Pinpoint the cell where the given text exists, returning its (x, y) midpoint coordinate. 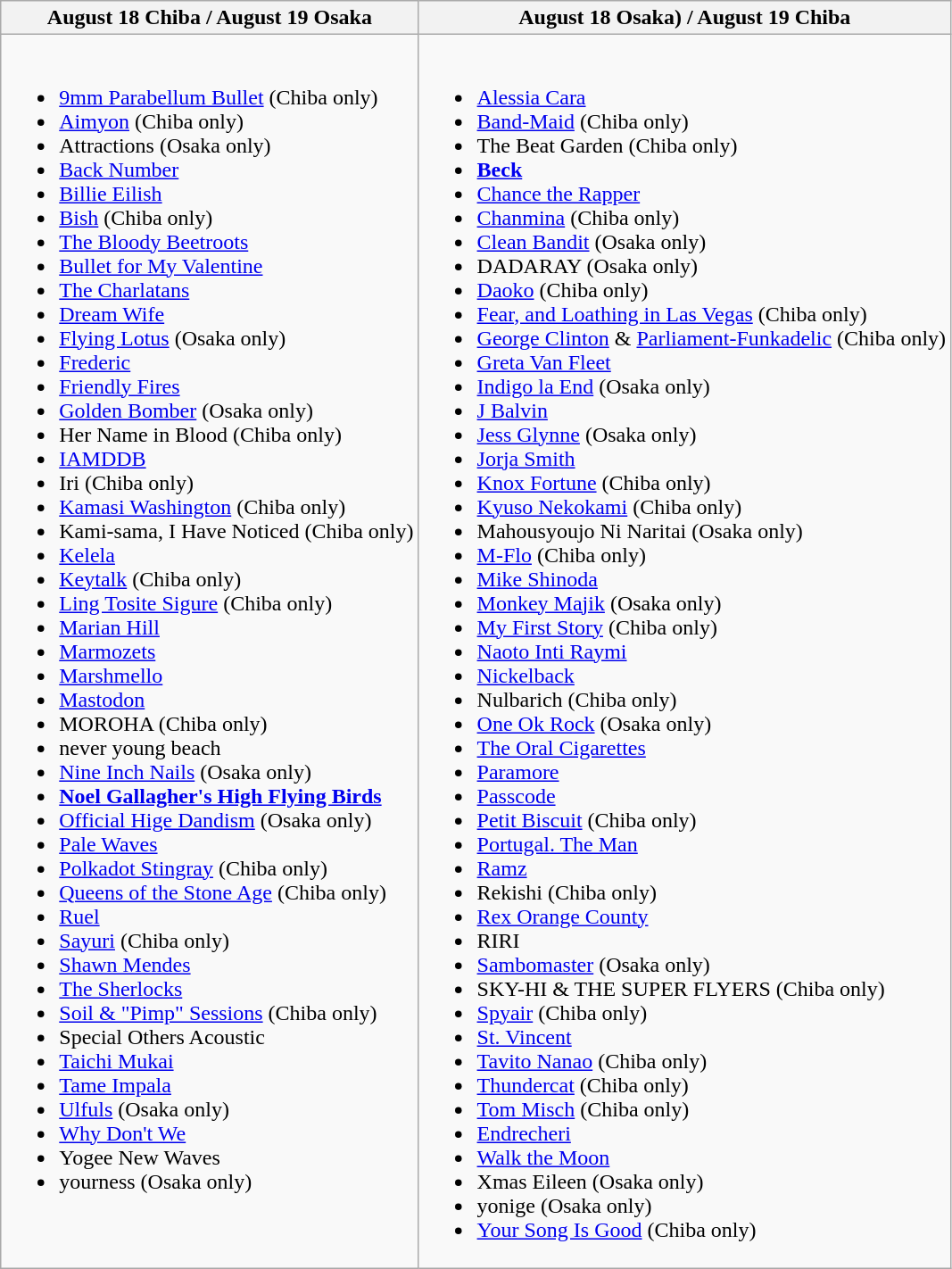
August 18 Osaka) / August 19 Chiba (685, 18)
August 18 Chiba / August 19 Osaka (210, 18)
